Identify which cell holds the provided text, then report its [x, y] central coordinate. 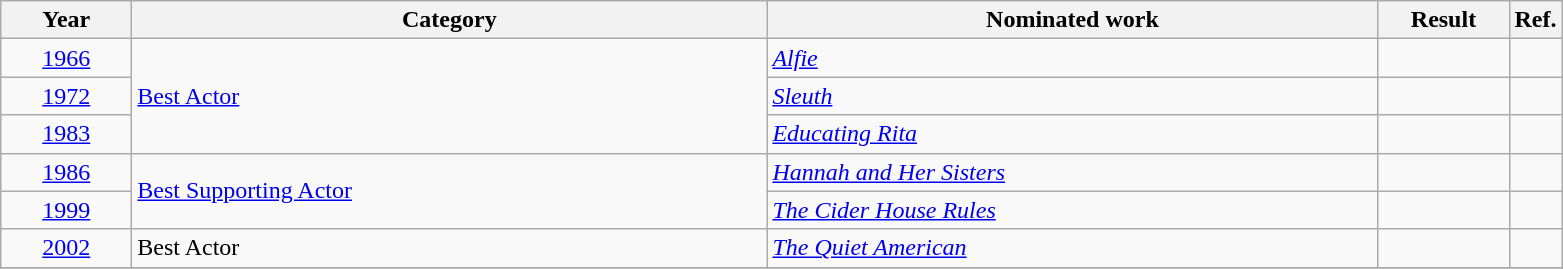
Ref. [1536, 20]
Hannah and Her Sisters [1072, 172]
2002 [66, 248]
Educating Rita [1072, 134]
1986 [66, 172]
Best Supporting Actor [450, 191]
Category [450, 20]
1972 [66, 96]
1983 [66, 134]
Result [1444, 20]
Alfie [1072, 58]
Sleuth [1072, 96]
1966 [66, 58]
Year [66, 20]
Nominated work [1072, 20]
1999 [66, 210]
The Cider House Rules [1072, 210]
The Quiet American [1072, 248]
